Return [x, y] of the center of cell containing provided text 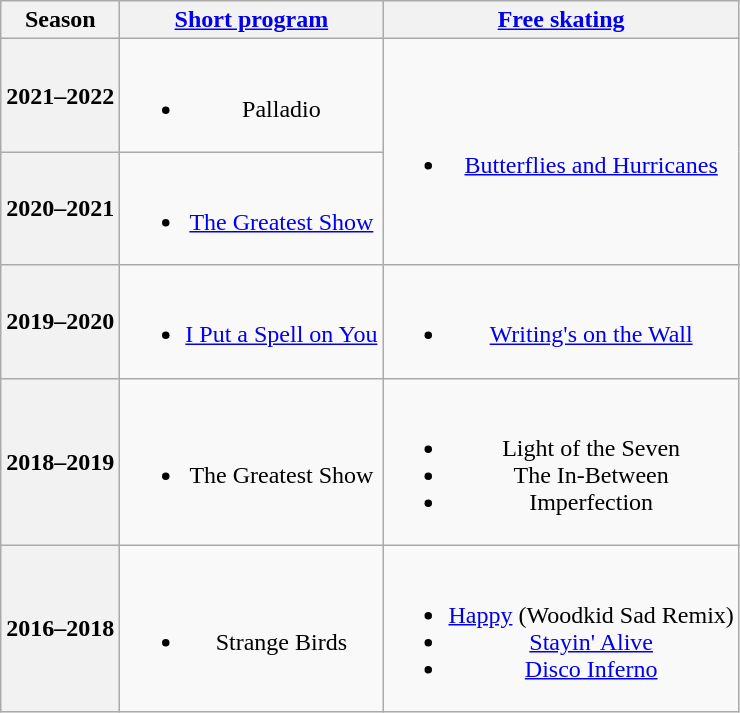
2019–2020 [60, 322]
Palladio [252, 96]
Strange Birds [252, 628]
Butterflies and Hurricanes [561, 152]
2020–2021 [60, 208]
2021–2022 [60, 96]
Light of the Seven The In-Between Imperfection [561, 462]
2018–2019 [60, 462]
Short program [252, 20]
I Put a Spell on You [252, 322]
Happy (Woodkid Sad Remix) Stayin' Alive Disco Inferno [561, 628]
Season [60, 20]
Free skating [561, 20]
Writing's on the Wall [561, 322]
2016–2018 [60, 628]
